Find where the given text appears and provide that cell's center as [X, Y] coordinate. 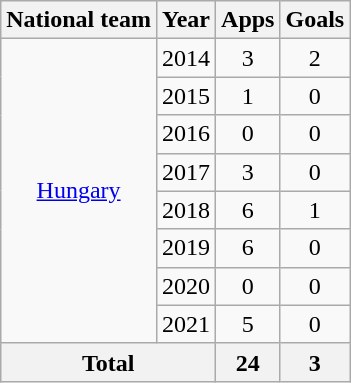
Hungary [79, 191]
24 [248, 362]
Goals [315, 20]
2017 [186, 172]
2019 [186, 248]
5 [248, 324]
2 [315, 58]
2020 [186, 286]
2014 [186, 58]
2021 [186, 324]
Total [108, 362]
National team [79, 20]
Year [186, 20]
2016 [186, 134]
Apps [248, 20]
2015 [186, 96]
2018 [186, 210]
